Return the [X, Y] coordinate for the center point of the cell that contains the specified text.  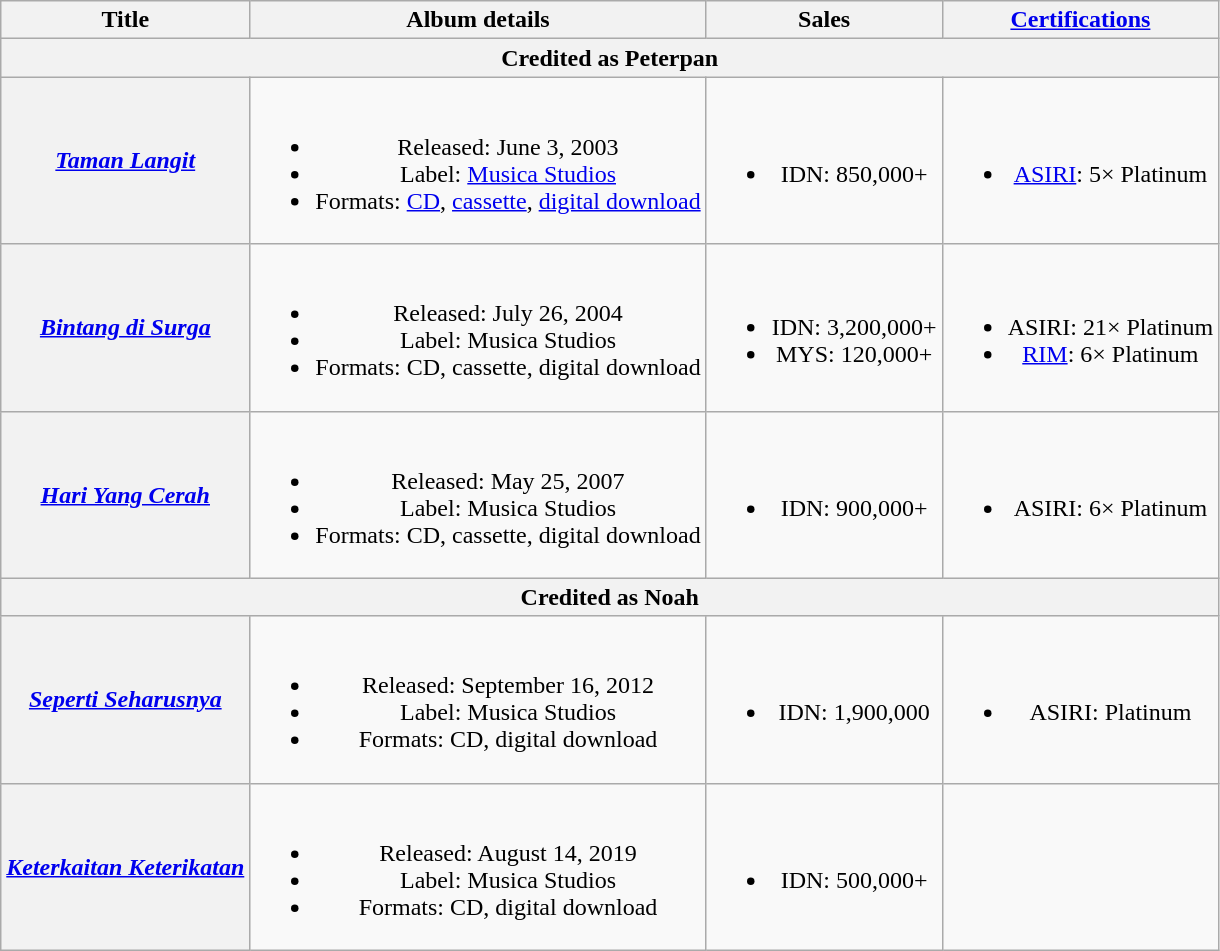
Sales [824, 20]
IDN: 3,200,000+MYS: 120,000+ [824, 328]
Credited as Noah [610, 597]
IDN: 900,000+ [824, 494]
Keterkaitan Keterikatan [126, 866]
ASIRI: Platinum [1080, 700]
Released: May 25, 2007Label: Musica StudiosFormats: CD, cassette, digital download [478, 494]
Certifications [1080, 20]
Taman Langit [126, 160]
IDN: 500,000+ [824, 866]
Title [126, 20]
Bintang di Surga [126, 328]
ASIRI: 6× Platinum [1080, 494]
Released: September 16, 2012Label: Musica StudiosFormats: CD, digital download [478, 700]
IDN: 850,000+ [824, 160]
Album details [478, 20]
ASIRI: 21× PlatinumRIM: 6× Platinum [1080, 328]
Seperti Seharusnya [126, 700]
IDN: 1,900,000 [824, 700]
Released: June 3, 2003Label: Musica StudiosFormats: CD, cassette, digital download [478, 160]
Credited as Peterpan [610, 58]
ASIRI: 5× Platinum [1080, 160]
Hari Yang Cerah [126, 494]
Released: July 26, 2004Label: Musica StudiosFormats: CD, cassette, digital download [478, 328]
Released: August 14, 2019Label: Musica StudiosFormats: CD, digital download [478, 866]
